Scan for the cell matching the given text and deliver its (X, Y) coordinate at center. 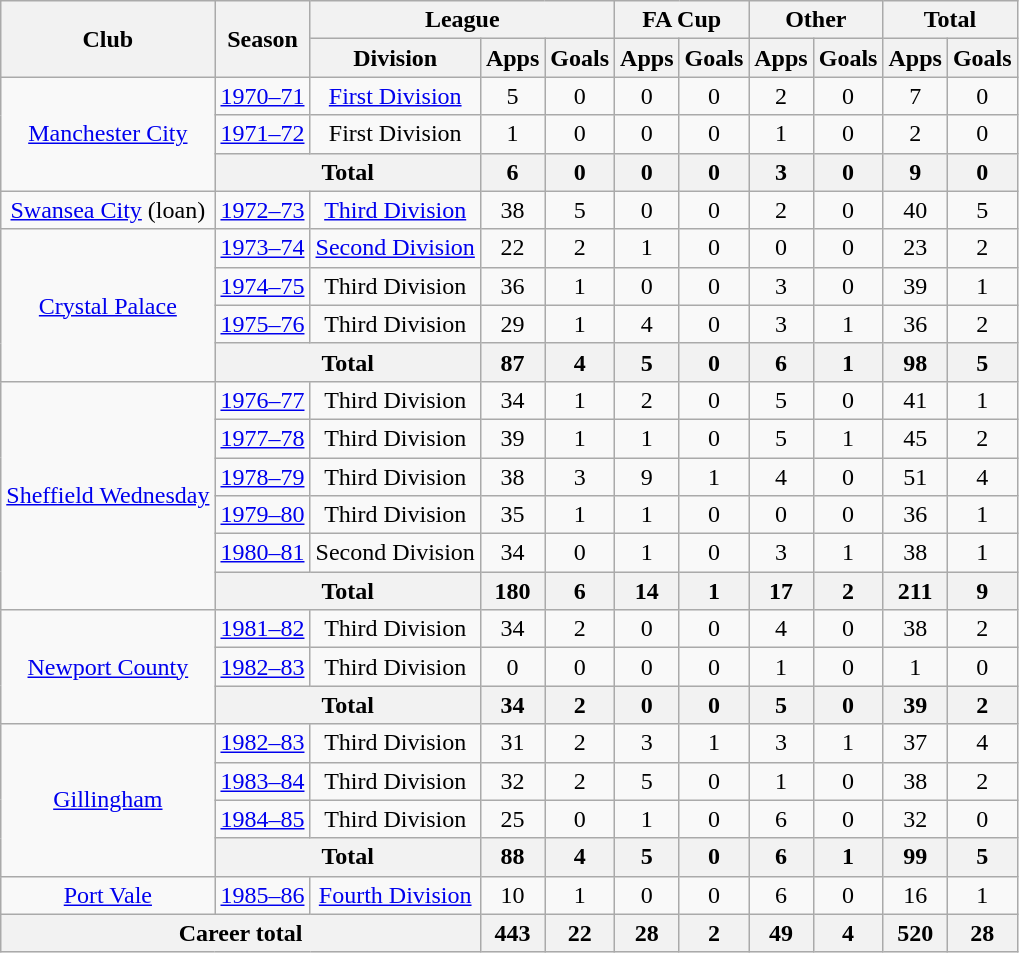
1979–80 (262, 515)
Other (816, 20)
1970–71 (262, 96)
1977–78 (262, 438)
41 (915, 400)
Manchester City (108, 134)
40 (915, 210)
1983–84 (262, 781)
23 (915, 248)
98 (915, 362)
Sheffield Wednesday (108, 495)
49 (781, 933)
1980–81 (262, 553)
Fourth Division (395, 895)
37 (915, 743)
35 (512, 515)
Club (108, 39)
League (462, 20)
10 (512, 895)
Season (262, 39)
1972–73 (262, 210)
99 (915, 857)
25 (512, 819)
1975–76 (262, 324)
211 (915, 591)
17 (781, 591)
1973–74 (262, 248)
Newport County (108, 667)
1976–77 (262, 400)
1985–86 (262, 895)
1978–79 (262, 477)
443 (512, 933)
1981–82 (262, 629)
87 (512, 362)
1984–85 (262, 819)
7 (915, 96)
1971–72 (262, 134)
29 (512, 324)
FA Cup (682, 20)
1974–75 (262, 286)
520 (915, 933)
51 (915, 477)
31 (512, 743)
Swansea City (loan) (108, 210)
Port Vale (108, 895)
Gillingham (108, 800)
14 (647, 591)
88 (512, 857)
16 (915, 895)
180 (512, 591)
45 (915, 438)
Division (395, 58)
Crystal Palace (108, 305)
Career total (241, 933)
